Locate the cell with the specified text and output its [x, y] center coordinate. 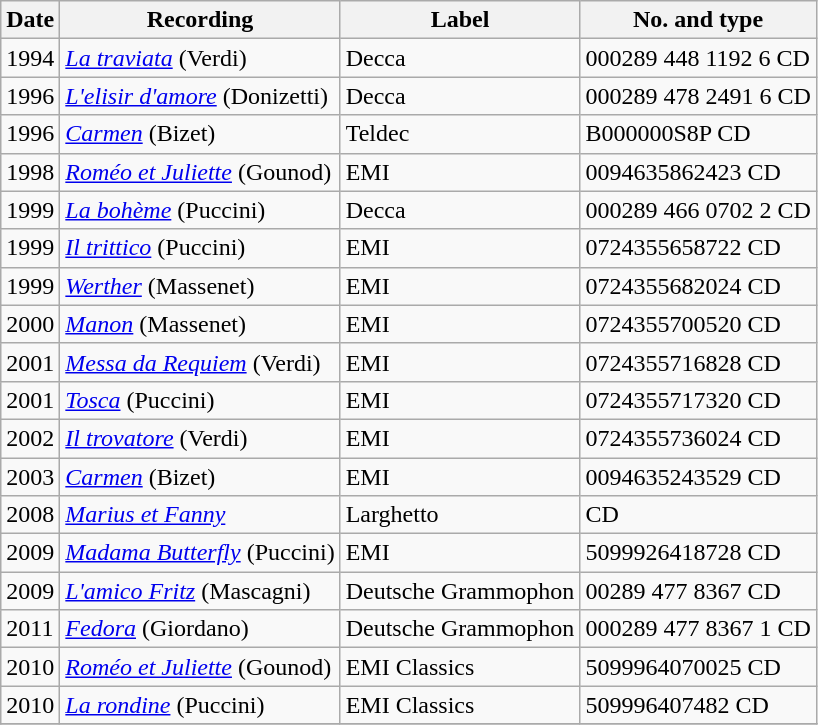
Il trittico (Puccini) [200, 248]
2008 [30, 515]
La bohème (Puccini) [200, 210]
0724355716828 CD [698, 362]
0094635243529 CD [698, 477]
La rondine (Puccini) [200, 705]
2002 [30, 438]
Larghetto [460, 515]
L'elisir d'amore (Donizetti) [200, 96]
0724355717320 CD [698, 400]
2011 [30, 629]
000289 478 2491 6 CD [698, 96]
No. and type [698, 20]
Messa da Requiem (Verdi) [200, 362]
Manon (Massenet) [200, 324]
Tosca (Puccini) [200, 400]
0724355736024 CD [698, 438]
L'amico Fritz (Mascagni) [200, 591]
509996407482 CD [698, 705]
2003 [30, 477]
Fedora (Giordano) [200, 629]
Label [460, 20]
1998 [30, 172]
Recording [200, 20]
Werther (Massenet) [200, 286]
5099926418728 CD [698, 553]
2000 [30, 324]
1994 [30, 58]
Il trovatore (Verdi) [200, 438]
5099964070025 CD [698, 667]
0724355682024 CD [698, 286]
Date [30, 20]
000289 466 0702 2 CD [698, 210]
Teldec [460, 134]
CD [698, 515]
0724355700520 CD [698, 324]
La traviata (Verdi) [200, 58]
Marius et Fanny [200, 515]
000289 448 1192 6 CD [698, 58]
0724355658722 CD [698, 248]
0094635862423 CD [698, 172]
00289 477 8367 CD [698, 591]
Madama Butterfly (Puccini) [200, 553]
000289 477 8367 1 CD [698, 629]
B000000S8P CD [698, 134]
